From the cell containing the given text, extract its center point as (x, y) coordinate. 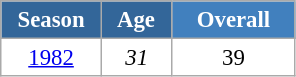
Age (136, 20)
31 (136, 58)
Overall (234, 20)
1982 (52, 58)
Season (52, 20)
39 (234, 58)
